Output the [x, y] coordinate of the center of the cell containing the given text.  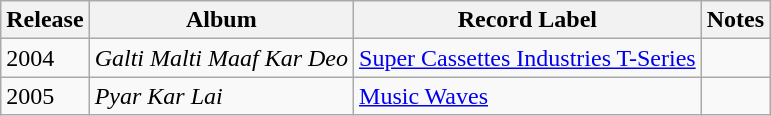
Record Label [528, 20]
2005 [45, 96]
2004 [45, 58]
Music Waves [528, 96]
Super Cassettes Industries T-Series [528, 58]
Album [221, 20]
Galti Malti Maaf Kar Deo [221, 58]
Notes [735, 20]
Release [45, 20]
Pyar Kar Lai [221, 96]
